Pinpoint the cell where the given text exists, returning its [X, Y] midpoint coordinate. 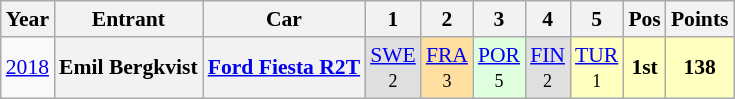
5 [596, 19]
FIN2 [548, 68]
4 [548, 19]
Year [28, 19]
138 [700, 68]
Emil Bergkvist [128, 68]
POR5 [499, 68]
SWE2 [393, 68]
1st [644, 68]
FRA3 [447, 68]
Points [700, 19]
Entrant [128, 19]
2 [447, 19]
1 [393, 19]
2018 [28, 68]
3 [499, 19]
Ford Fiesta R2T [284, 68]
Car [284, 19]
TUR1 [596, 68]
Pos [644, 19]
